Detect which cell encompasses the target text, then output its (X, Y) center coordinate. 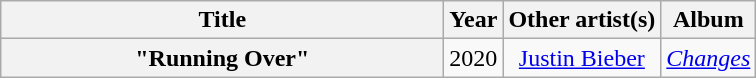
"Running Over" (222, 58)
Year (474, 20)
2020 (474, 58)
Other artist(s) (582, 20)
Album (708, 20)
Justin Bieber (582, 58)
Changes (708, 58)
Title (222, 20)
